Return the [X, Y] coordinate for the center point of the cell that contains the specified text.  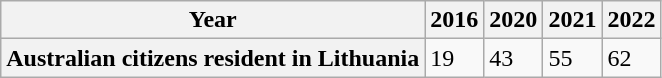
2016 [454, 20]
2022 [632, 20]
55 [572, 58]
62 [632, 58]
19 [454, 58]
43 [514, 58]
2021 [572, 20]
Australian citizens resident in Lithuania [213, 58]
2020 [514, 20]
Year [213, 20]
